From the cell containing the given text, extract its center point as (x, y) coordinate. 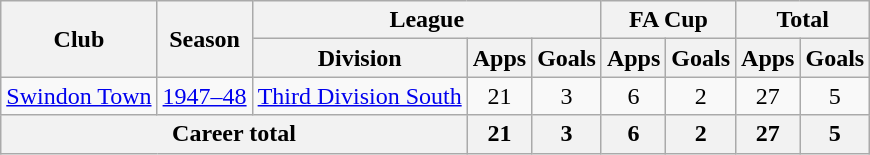
Total (803, 20)
Career total (234, 134)
Season (204, 39)
League (426, 20)
FA Cup (668, 20)
Division (360, 58)
Club (79, 39)
Swindon Town (79, 96)
1947–48 (204, 96)
Third Division South (360, 96)
